Search for the cell housing the specified text and yield its [x, y] center coordinate. 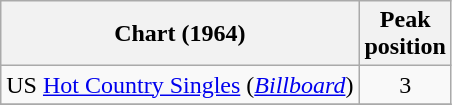
US Hot Country Singles (Billboard) [180, 85]
Peakposition [405, 34]
3 [405, 85]
Chart (1964) [180, 34]
